Provide the (x, y) coordinate of the cell's center where the given text is located.  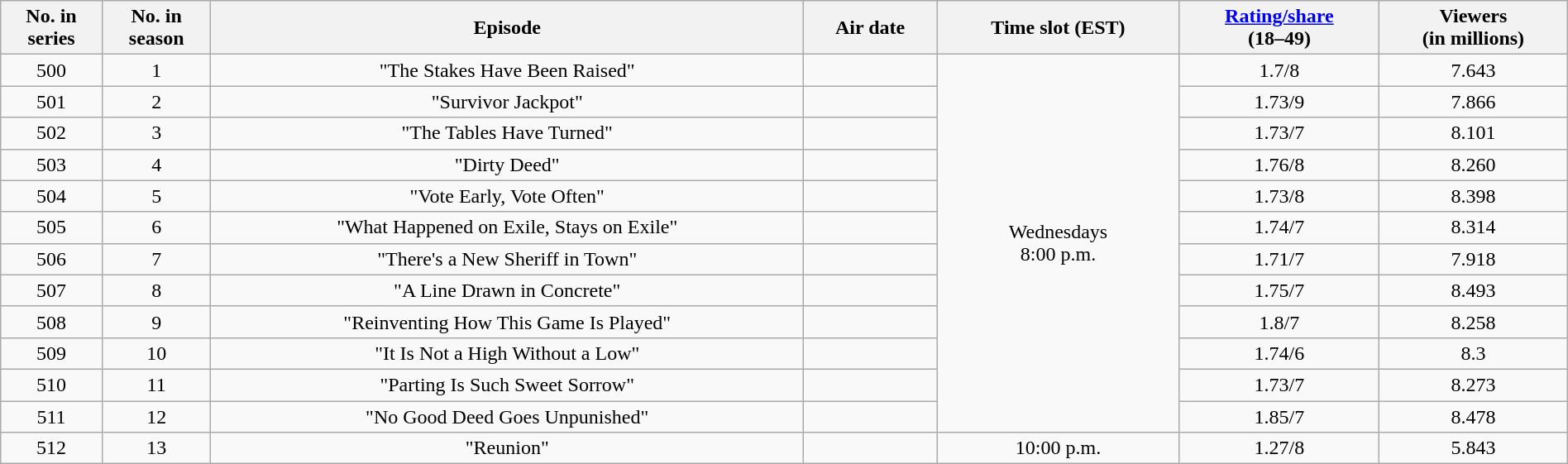
1.73/9 (1279, 102)
8.314 (1474, 227)
8.260 (1474, 165)
Wednesdays8:00 p.m. (1059, 243)
"No Good Deed Goes Unpunished" (508, 416)
"Dirty Deed" (508, 165)
7.643 (1474, 70)
510 (51, 385)
1.8/7 (1279, 322)
"The Tables Have Turned" (508, 133)
"Vote Early, Vote Often" (508, 196)
Rating/share(18–49) (1279, 28)
8.101 (1474, 133)
1.74/6 (1279, 353)
12 (156, 416)
"Reunion" (508, 448)
2 (156, 102)
8.258 (1474, 322)
7.866 (1474, 102)
Episode (508, 28)
1.71/7 (1279, 259)
1.73/8 (1279, 196)
9 (156, 322)
13 (156, 448)
No. inseries (51, 28)
4 (156, 165)
3 (156, 133)
504 (51, 196)
Viewers(in millions) (1474, 28)
503 (51, 165)
1 (156, 70)
5.843 (1474, 448)
5 (156, 196)
Air date (870, 28)
501 (51, 102)
"The Stakes Have Been Raised" (508, 70)
"What Happened on Exile, Stays on Exile" (508, 227)
1.75/7 (1279, 290)
"Survivor Jackpot" (508, 102)
500 (51, 70)
7.918 (1474, 259)
No. inseason (156, 28)
8.478 (1474, 416)
511 (51, 416)
506 (51, 259)
1.76/8 (1279, 165)
8.3 (1474, 353)
10:00 p.m. (1059, 448)
1.27/8 (1279, 448)
512 (51, 448)
8.493 (1474, 290)
507 (51, 290)
1.74/7 (1279, 227)
Time slot (EST) (1059, 28)
502 (51, 133)
505 (51, 227)
11 (156, 385)
6 (156, 227)
7 (156, 259)
509 (51, 353)
"There's a New Sheriff in Town" (508, 259)
10 (156, 353)
"Reinventing How This Game Is Played" (508, 322)
"Parting Is Such Sweet Sorrow" (508, 385)
8 (156, 290)
"It Is Not a High Without a Low" (508, 353)
8.398 (1474, 196)
8.273 (1474, 385)
1.85/7 (1279, 416)
"A Line Drawn in Concrete" (508, 290)
508 (51, 322)
1.7/8 (1279, 70)
